Output the [X, Y] coordinate of the center of the cell containing the given text.  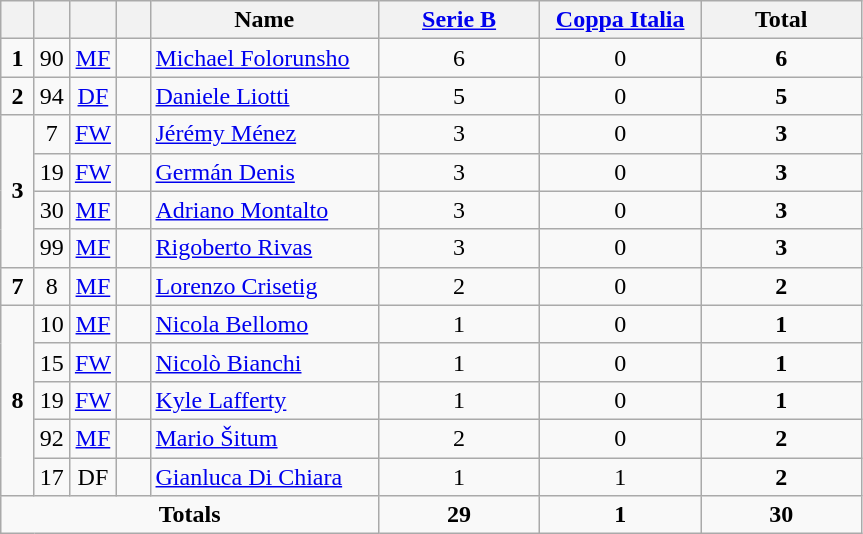
Lorenzo Crisetig [264, 286]
Coppa Italia [620, 20]
Mario Šitum [264, 438]
29 [460, 515]
Germán Denis [264, 172]
Adriano Montalto [264, 210]
Nicola Bellomo [264, 324]
17 [52, 477]
Rigoberto Rivas [264, 248]
Totals [190, 515]
Name [264, 20]
Daniele Liotti [264, 96]
Serie B [460, 20]
90 [52, 58]
Nicolò Bianchi [264, 362]
99 [52, 248]
Michael Folorunsho [264, 58]
Kyle Lafferty [264, 400]
92 [52, 438]
10 [52, 324]
15 [52, 362]
Total [782, 20]
94 [52, 96]
Gianluca Di Chiara [264, 477]
Jérémy Ménez [264, 134]
